Identify which cell holds the provided text, then report its [X, Y] central coordinate. 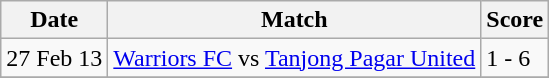
Score [515, 20]
27 Feb 13 [54, 58]
Match [294, 20]
Warriors FC vs Tanjong Pagar United [294, 58]
Date [54, 20]
1 - 6 [515, 58]
